Determine the (X, Y) coordinate at the center of the cell enclosing the given text.  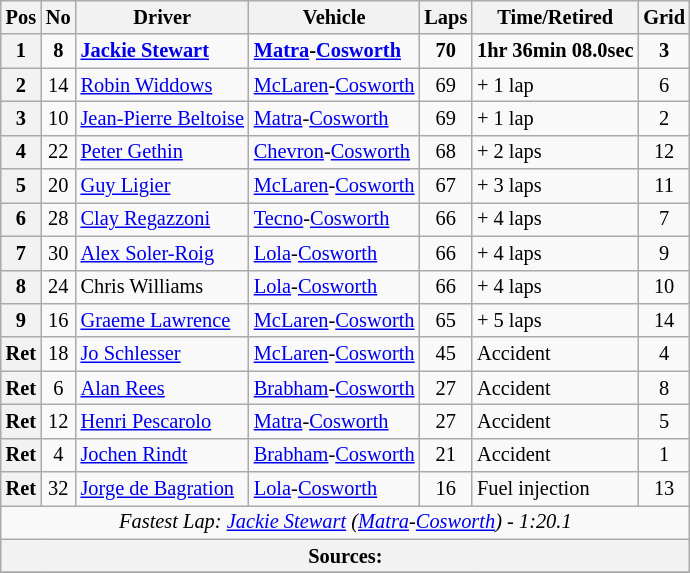
Sources: (346, 556)
Alan Rees (162, 388)
Henri Pescarolo (162, 421)
21 (446, 455)
Jean-Pierre Beltoise (162, 118)
Fuel injection (555, 489)
+ 3 laps (555, 186)
Fastest Lap: Jackie Stewart (Matra-Cosworth) - 1:20.1 (346, 522)
67 (446, 186)
+ 5 laps (555, 320)
11 (664, 186)
20 (58, 186)
13 (664, 489)
Robin Widdows (162, 85)
1hr 36min 08.0sec (555, 51)
70 (446, 51)
30 (58, 253)
Alex Soler-Roig (162, 253)
28 (58, 219)
Chevron-Cosworth (334, 152)
32 (58, 489)
Jorge de Bagration (162, 489)
Clay Regazzoni (162, 219)
Time/Retired (555, 17)
Vehicle (334, 17)
Tecno-Cosworth (334, 219)
Grid (664, 17)
+ 2 laps (555, 152)
24 (58, 287)
Graeme Lawrence (162, 320)
22 (58, 152)
Driver (162, 17)
Jackie Stewart (162, 51)
65 (446, 320)
No (58, 17)
68 (446, 152)
Chris Williams (162, 287)
Pos (21, 17)
Peter Gethin (162, 152)
Guy Ligier (162, 186)
Jo Schlesser (162, 354)
Jochen Rindt (162, 455)
18 (58, 354)
Laps (446, 17)
45 (446, 354)
